Detect which cell encompasses the target text, then output its [X, Y] center coordinate. 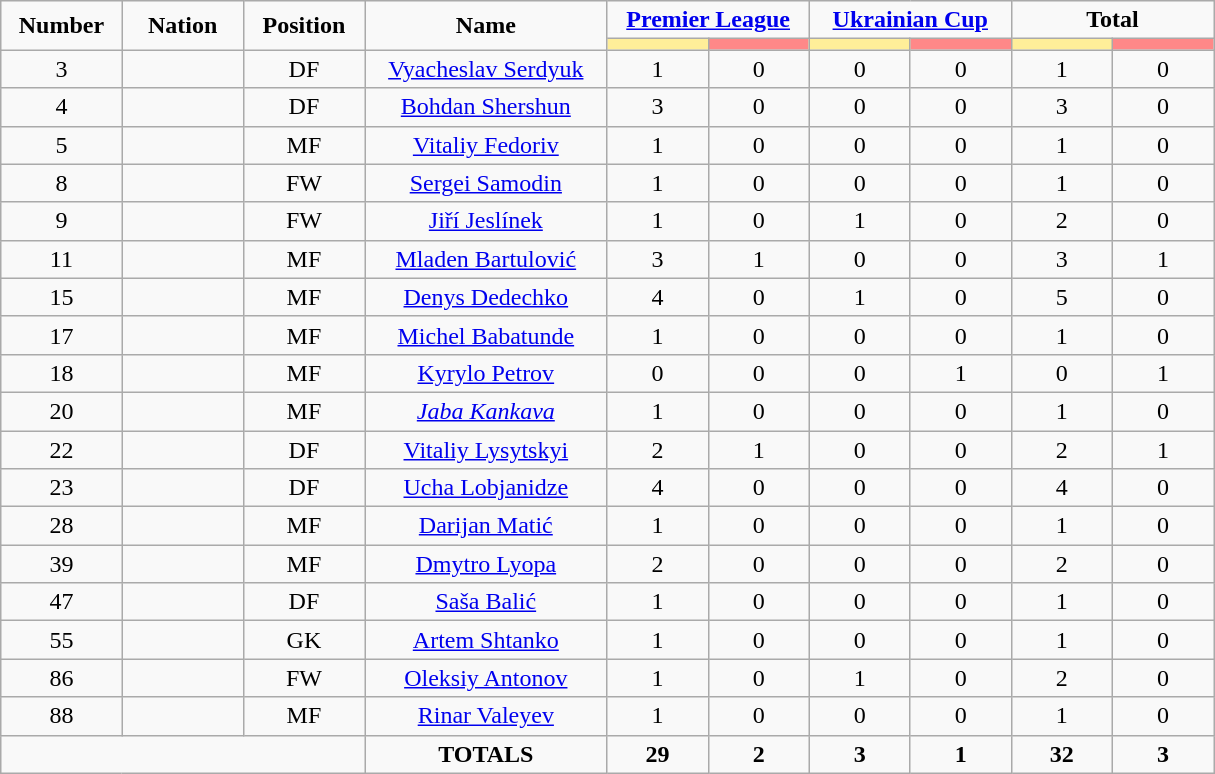
Number [62, 26]
Vyacheslav Serdyuk [486, 69]
Dmytro Lyopa [486, 564]
15 [62, 297]
Denys Dedechko [486, 297]
86 [62, 678]
23 [62, 488]
Position [304, 26]
55 [62, 640]
47 [62, 602]
22 [62, 449]
28 [62, 526]
Darijan Matić [486, 526]
88 [62, 716]
Total [1112, 20]
Saša Balić [486, 602]
20 [62, 411]
39 [62, 564]
Premier League [708, 20]
Name [486, 26]
Michel Babatunde [486, 335]
32 [1062, 754]
Vitaliy Fedoriv [486, 145]
Sergei Samodin [486, 183]
8 [62, 183]
29 [658, 754]
Artem Shtanko [486, 640]
Jiří Jeslínek [486, 221]
Ucha Lobjanidze [486, 488]
18 [62, 373]
11 [62, 259]
Bohdan Shershun [486, 107]
Nation [182, 26]
Ukrainian Cup [910, 20]
9 [62, 221]
Vitaliy Lysytskyi [486, 449]
GK [304, 640]
Rinar Valeyev [486, 716]
Jaba Kankava [486, 411]
TOTALS [486, 754]
Mladen Bartulović [486, 259]
17 [62, 335]
Oleksiy Antonov [486, 678]
Kyrylo Petrov [486, 373]
